Find where the given text appears and provide that cell's center as [X, Y] coordinate. 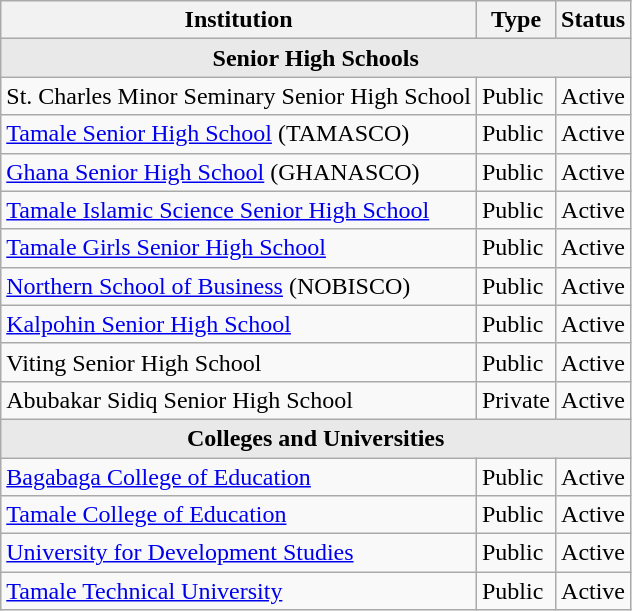
Northern School of Business (NOBISCO) [239, 286]
Colleges and Universities [316, 438]
Ghana Senior High School (GHANASCO) [239, 172]
Tamale Islamic Science Senior High School [239, 210]
St. Charles Minor Seminary Senior High School [239, 96]
Tamale Technical University [239, 591]
Viting Senior High School [239, 362]
Senior High Schools [316, 58]
Tamale Senior High School (TAMASCO) [239, 134]
Tamale Girls Senior High School [239, 248]
University for Development Studies [239, 553]
Abubakar Sidiq Senior High School [239, 400]
Institution [239, 20]
Bagabaga College of Education [239, 477]
Tamale College of Education [239, 515]
Kalpohin Senior High School [239, 324]
Private [516, 400]
Type [516, 20]
Status [594, 20]
